Find where the given text appears and provide that cell's center as (X, Y) coordinate. 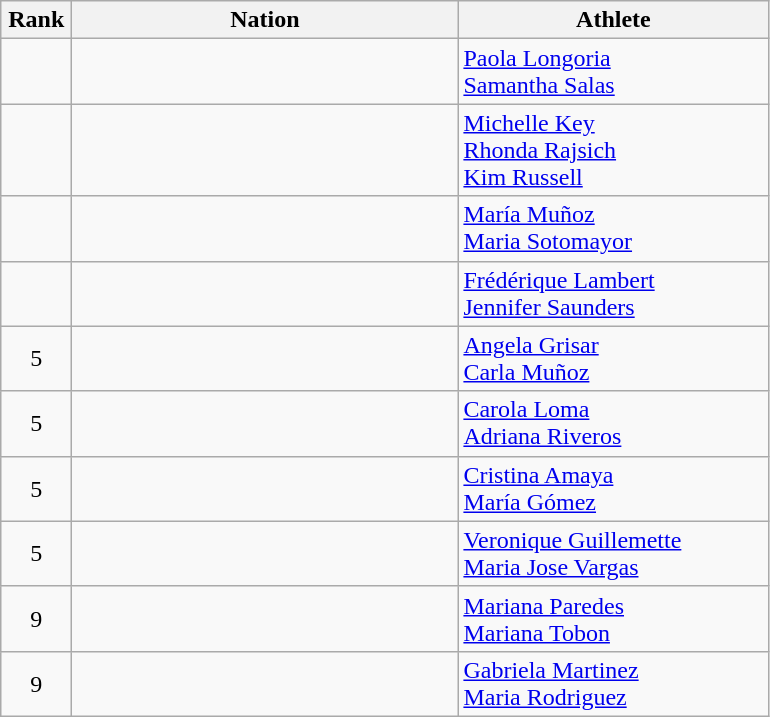
María Muñoz Maria Sotomayor (614, 228)
Paola Longoria Samantha Salas (614, 72)
Cristina Amaya María Gómez (614, 488)
Michelle Key Rhonda RajsichKim Russell (614, 150)
Frédérique Lambert Jennifer Saunders (614, 294)
Mariana Paredes Mariana Tobon (614, 618)
Veronique Guillemette Maria Jose Vargas (614, 554)
Gabriela Martinez Maria Rodriguez (614, 684)
Nation (265, 20)
Carola Loma Adriana Riveros (614, 424)
Athlete (614, 20)
Rank (36, 20)
Angela Grisar Carla Muñoz (614, 358)
